Return [X, Y] of the center of cell containing provided text 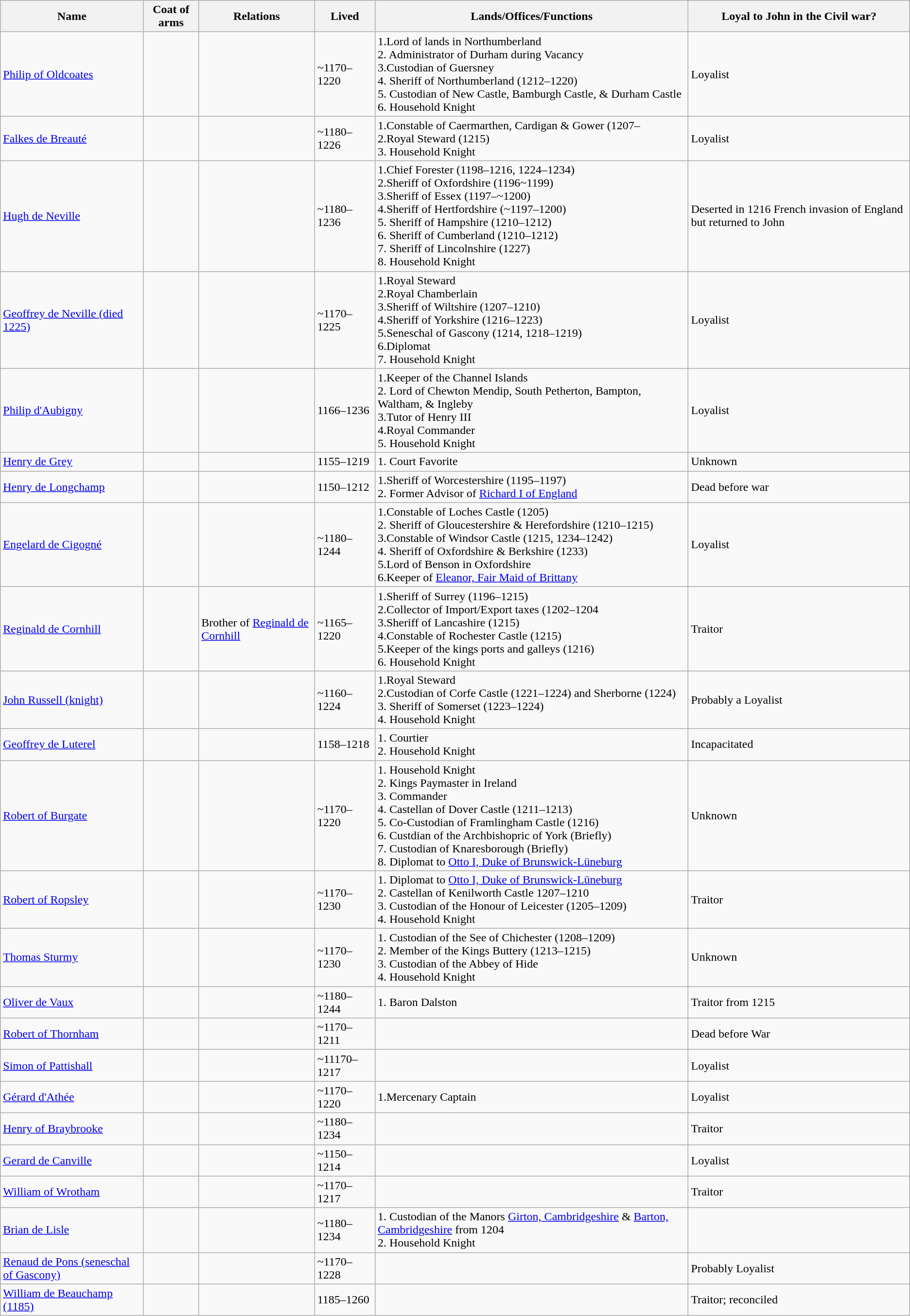
~1180–1226 [345, 139]
1166–1236 [345, 410]
Relations [257, 17]
1185–1260 [345, 1299]
Brother of Reginald de Cornhill [257, 629]
Reginald de Cornhill [72, 629]
Henry of Braybrooke [72, 1128]
Thomas Sturmy [72, 957]
Name [72, 17]
Oliver de Vaux [72, 1002]
1. Custodian of the See of Chichester (1208–1209)2. Member of the Kings Buttery (1213–1215)3. Custodian of the Abbey of Hide4. Household Knight [532, 957]
Incapacitated [799, 745]
Renaud de Pons (seneschal of Gascony) [72, 1268]
Loyal to John in the Civil war? [799, 17]
Traitor; reconciled [799, 1299]
Henry de Longchamp [72, 487]
Robert of Burgate [72, 815]
Philip d'Aubigny [72, 410]
~1170–1228 [345, 1268]
1.Royal Steward2.Custodian of Corfe Castle (1221–1224) and Sherborne (1224)3. Sheriff of Somerset (1223–1224)4. Household Knight [532, 700]
Geoffrey de Luterel [72, 745]
1. Custodian of the Manors Girton, Cambridgeshire & Barton, Cambridgeshire from 12042. Household Knight [532, 1230]
John Russell (knight) [72, 700]
~1170–1225 [345, 320]
Probably a Loyalist [799, 700]
~1180–1236 [345, 216]
Lived [345, 17]
Simon of Pattishall [72, 1065]
Geoffrey de Neville (died 1225) [72, 320]
Engelard de Cigogné [72, 544]
~1170–1211 [345, 1034]
~1150–1214 [345, 1160]
~1160–1224 [345, 700]
Falkes de Breauté [72, 139]
~11170–1217 [345, 1065]
1150–1212 [345, 487]
1. Court Favorite [532, 462]
Philip of Oldcoates [72, 74]
Lands/Offices/Functions [532, 17]
Traitor from 1215 [799, 1002]
William de Beauchamp (1185) [72, 1299]
~1170–1217 [345, 1192]
1.Constable of Caermarthen, Cardigan & Gower (1207–2.Royal Steward (1215)3. Household Knight [532, 139]
Hugh de Neville [72, 216]
1.Sheriff of Worcestershire (1195–1197)2. Former Advisor of Richard I of England [532, 487]
1155–1219 [345, 462]
~1165–1220 [345, 629]
1. Baron Dalston [532, 1002]
Brian de Lisle [72, 1230]
1.Mercenary Captain [532, 1097]
Henry de Grey [72, 462]
1158–1218 [345, 745]
William of Wrotham [72, 1192]
Gérard d'Athée [72, 1097]
Robert of Thornham [72, 1034]
1. Courtier2. Household Knight [532, 745]
Probably Loyalist [799, 1268]
Dead before War [799, 1034]
Robert of Ropsley [72, 900]
Gerard de Canville [72, 1160]
Deserted in 1216 French invasion of England but returned to John [799, 216]
Dead before war [799, 487]
Coat of arms [171, 17]
